Detect which cell encompasses the target text, then output its [X, Y] center coordinate. 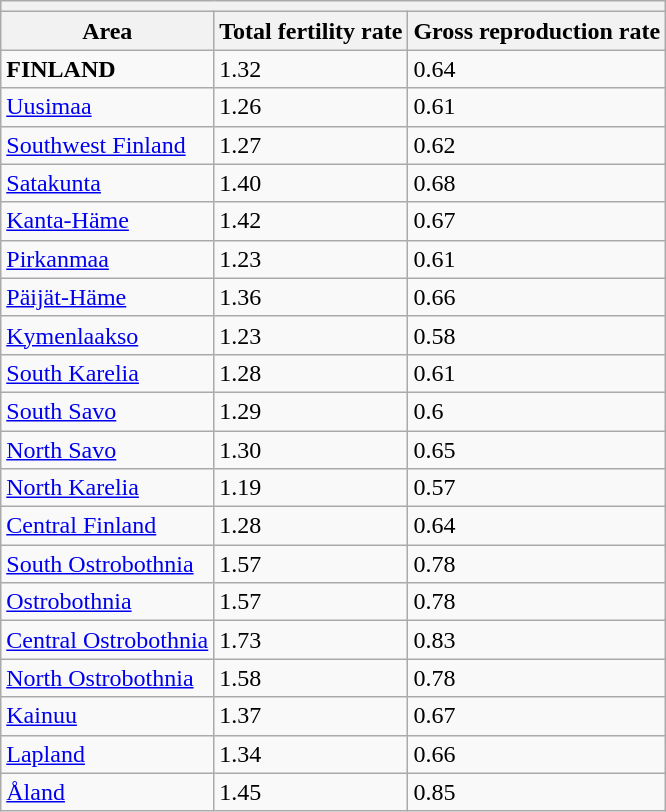
0.68 [537, 183]
Uusimaa [108, 107]
North Savo [108, 449]
Pirkanmaa [108, 259]
Southwest Finland [108, 145]
1.45 [311, 792]
1.42 [311, 221]
1.58 [311, 678]
Kanta-Häme [108, 221]
South Ostrobothnia [108, 564]
North Ostrobothnia [108, 678]
1.30 [311, 449]
Lapland [108, 754]
1.40 [311, 183]
Kymenlaakso [108, 335]
Central Ostrobothnia [108, 640]
1.37 [311, 716]
North Karelia [108, 488]
0.58 [537, 335]
1.19 [311, 488]
FINLAND [108, 69]
1.34 [311, 754]
0.85 [537, 792]
South Karelia [108, 373]
Central Finland [108, 526]
0.6 [537, 411]
1.27 [311, 145]
Åland [108, 792]
Gross reproduction rate [537, 31]
South Savo [108, 411]
Total fertility rate [311, 31]
Area [108, 31]
1.73 [311, 640]
Kainuu [108, 716]
Päijät-Häme [108, 297]
Satakunta [108, 183]
0.57 [537, 488]
Ostrobothnia [108, 602]
0.65 [537, 449]
1.26 [311, 107]
1.36 [311, 297]
1.29 [311, 411]
0.62 [537, 145]
1.32 [311, 69]
0.83 [537, 640]
